Scan for the cell matching the given text and deliver its [x, y] coordinate at center. 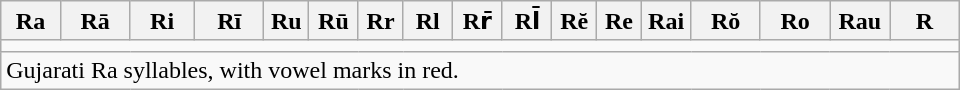
Rr [380, 21]
Rl̄ [527, 21]
Gujarati Ra syllables, with vowel marks in red. [480, 70]
Rai [666, 21]
Rī [229, 21]
Re [620, 21]
Rū [334, 21]
Ru [286, 21]
Ro [795, 21]
Rŏ [726, 21]
Rau [860, 21]
Rl [428, 21]
Rr̄ [478, 21]
Ri [162, 21]
R [925, 21]
Ra [31, 21]
Rĕ [574, 21]
Rā [95, 21]
